Provide the [x, y] coordinate of the cell's center where the given text is located.  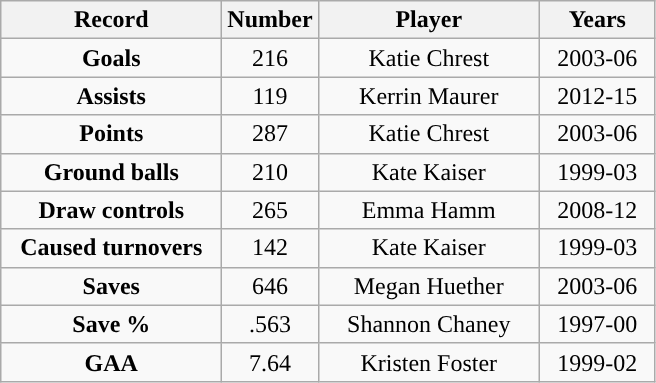
1997-00 [597, 324]
Emma Hamm [428, 210]
Record [112, 20]
287 [270, 134]
Goals [112, 58]
210 [270, 172]
Saves [112, 286]
265 [270, 210]
Caused turnovers [112, 248]
Player [428, 20]
7.64 [270, 362]
216 [270, 58]
GAA [112, 362]
Kerrin Maurer [428, 96]
119 [270, 96]
Megan Huether [428, 286]
Assists [112, 96]
Shannon Chaney [428, 324]
646 [270, 286]
Save % [112, 324]
Points [112, 134]
.563 [270, 324]
Kristen Foster [428, 362]
1999-02 [597, 362]
Ground balls [112, 172]
Years [597, 20]
142 [270, 248]
2008-12 [597, 210]
2012-15 [597, 96]
Draw controls [112, 210]
Number [270, 20]
